Extract the (X, Y) coordinate from the center of the cell holding the provided text.  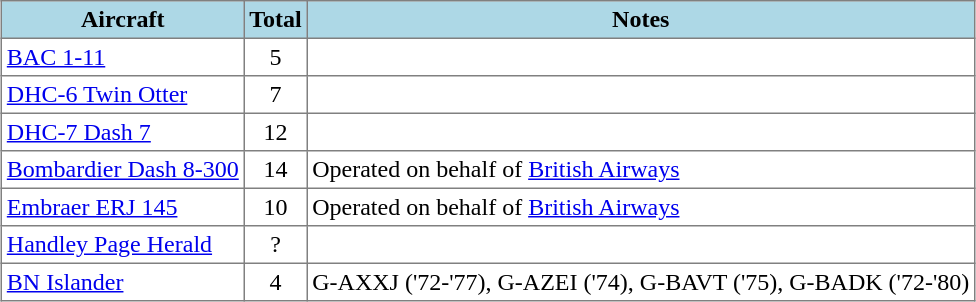
BAC 1-11 (123, 57)
DHC-7 Dash 7 (123, 132)
Aircraft (123, 20)
12 (276, 132)
4 (276, 282)
G-AXXJ ('72-'77), G-AZEI ('74), G-BAVT ('75), G-BADK ('72-'80) (640, 282)
? (276, 245)
Total (276, 20)
Bombardier Dash 8-300 (123, 170)
Embraer ERJ 145 (123, 207)
Notes (640, 20)
BN Islander (123, 282)
10 (276, 207)
DHC-6 Twin Otter (123, 95)
Handley Page Herald (123, 245)
14 (276, 170)
7 (276, 95)
5 (276, 57)
